Identify which cell holds the provided text, then report its (x, y) central coordinate. 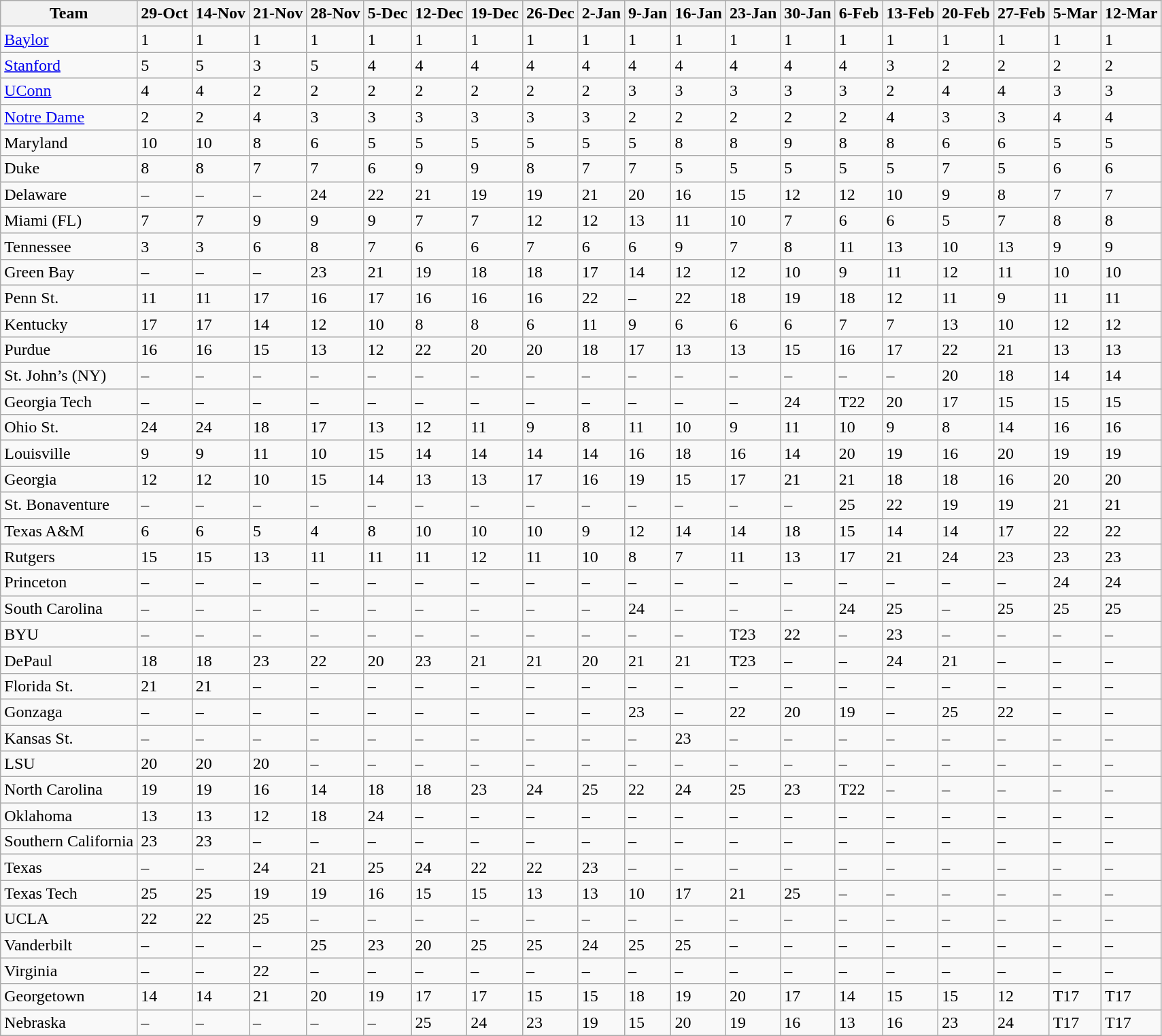
Texas Tech (69, 893)
Princeton (69, 583)
16-Jan (698, 14)
Nebraska (69, 1022)
Southern California (69, 842)
Miami (FL) (69, 220)
South Carolina (69, 608)
UCLA (69, 919)
Texas (69, 867)
13-Feb (910, 14)
21-Nov (278, 14)
Georgetown (69, 997)
LSU (69, 764)
29-Oct (165, 14)
Rutgers (69, 557)
Duke (69, 169)
Green Bay (69, 272)
26-Dec (550, 14)
28-Nov (335, 14)
Maryland (69, 143)
Notre Dame (69, 117)
5-Dec (388, 14)
27-Feb (1021, 14)
5-Mar (1075, 14)
Virginia (69, 971)
Kansas St. (69, 738)
St. John’s (NY) (69, 376)
Penn St. (69, 298)
Ohio St. (69, 428)
12-Dec (439, 14)
Louisville (69, 453)
Georgia Tech (69, 402)
Baylor (69, 39)
14-Nov (220, 14)
6-Feb (859, 14)
2-Jan (601, 14)
UConn (69, 91)
BYU (69, 634)
Texas A&M (69, 531)
Delaware (69, 194)
Florida St. (69, 686)
30-Jan (808, 14)
Vanderbilt (69, 945)
Stanford (69, 65)
Tennessee (69, 246)
DePaul (69, 660)
19-Dec (495, 14)
Georgia (69, 479)
Oklahoma (69, 816)
9-Jan (648, 14)
St. Bonaventure (69, 505)
Team (69, 14)
Gonzaga (69, 712)
Kentucky (69, 324)
Purdue (69, 350)
North Carolina (69, 790)
23-Jan (753, 14)
12-Mar (1131, 14)
20-Feb (966, 14)
